For the text-containing cell, return its midpoint in [X, Y] coordinate format. 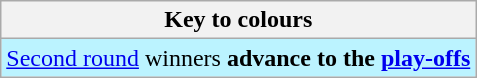
Second round winners advance to the play-offs [238, 58]
Key to colours [238, 20]
